Return the [x, y] coordinate for the center point of the cell that contains the specified text.  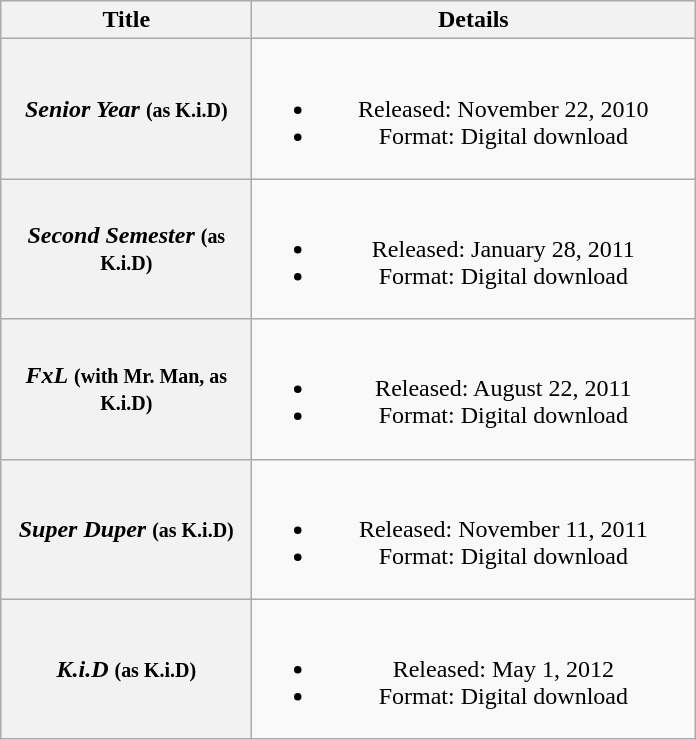
K.i.D (as K.i.D) [126, 669]
Title [126, 20]
Released: May 1, 2012Format: Digital download [474, 669]
Released: November 11, 2011Format: Digital download [474, 529]
Super Duper (as K.i.D) [126, 529]
Released: January 28, 2011Format: Digital download [474, 249]
Details [474, 20]
Second Semester (as K.i.D) [126, 249]
Released: August 22, 2011Format: Digital download [474, 389]
FxL (with Mr. Man, as K.i.D) [126, 389]
Senior Year (as K.i.D) [126, 109]
Released: November 22, 2010Format: Digital download [474, 109]
